Search for the cell housing the specified text and yield its (x, y) center coordinate. 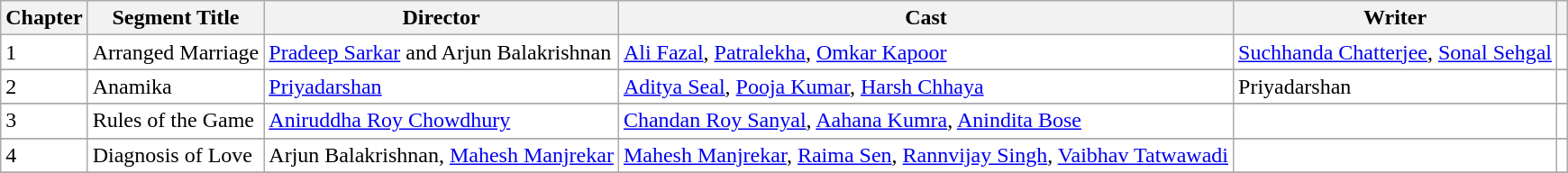
Cast (925, 18)
Mahesh Manjrekar, Raima Sen, Rannvijay Singh, Vaibhav Tatwawadi (925, 155)
Arranged Marriage (176, 52)
Rules of the Game (176, 121)
3 (44, 121)
Suchhanda Chatterjee, Sonal Sehgal (1395, 52)
Anamika (176, 86)
4 (44, 155)
Arjun Balakrishnan, Mahesh Manjrekar (442, 155)
Aniruddha Roy Chowdhury (442, 121)
Chapter (44, 18)
Segment Title (176, 18)
Chandan Roy Sanyal, Aahana Kumra, Anindita Bose (925, 121)
Diagnosis of Love (176, 155)
Pradeep Sarkar and Arjun Balakrishnan (442, 52)
Aditya Seal, Pooja Kumar, Harsh Chhaya (925, 86)
2 (44, 86)
Ali Fazal, Patralekha, Omkar Kapoor (925, 52)
Director (442, 18)
Writer (1395, 18)
1 (44, 52)
